Scan for the cell matching the given text and deliver its [x, y] coordinate at center. 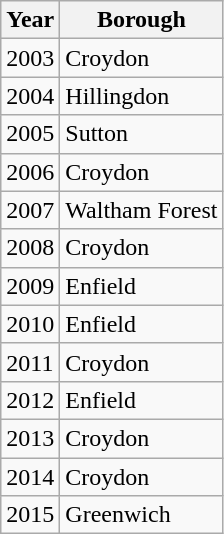
Borough [142, 20]
2003 [30, 58]
2014 [30, 477]
Greenwich [142, 515]
2011 [30, 362]
2007 [30, 210]
Hillingdon [142, 96]
2004 [30, 96]
Waltham Forest [142, 210]
Year [30, 20]
2012 [30, 400]
2010 [30, 324]
2006 [30, 172]
Sutton [142, 134]
2008 [30, 248]
2005 [30, 134]
2013 [30, 438]
2015 [30, 515]
2009 [30, 286]
